Capture the cell that displays the provided text and extract its (x, y) central coordinate. 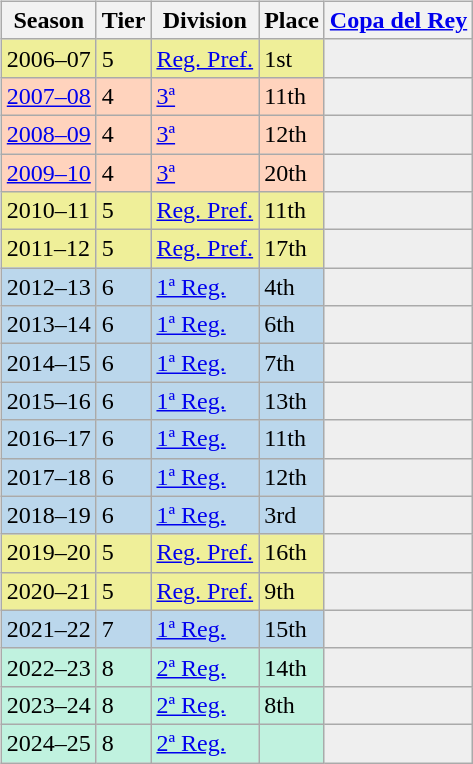
2013–14 (48, 325)
2021–22 (48, 629)
2008–09 (48, 134)
Division (205, 20)
2024–25 (48, 743)
17th (292, 249)
13th (292, 401)
2016–17 (48, 439)
Copa del Rey (398, 20)
2014–15 (48, 363)
2006–07 (48, 58)
1st (292, 58)
15th (292, 629)
6th (292, 325)
2015–16 (48, 401)
2007–08 (48, 96)
16th (292, 553)
9th (292, 591)
7th (292, 363)
2011–12 (48, 249)
20th (292, 173)
3rd (292, 515)
2010–11 (48, 211)
2023–24 (48, 705)
7 (124, 629)
2019–20 (48, 553)
2012–13 (48, 287)
Place (292, 20)
Season (48, 20)
2017–18 (48, 477)
2018–19 (48, 515)
2022–23 (48, 667)
8th (292, 705)
2020–21 (48, 591)
Tier (124, 20)
14th (292, 667)
4th (292, 287)
2009–10 (48, 173)
